Identify which cell holds the provided text, then report its [x, y] central coordinate. 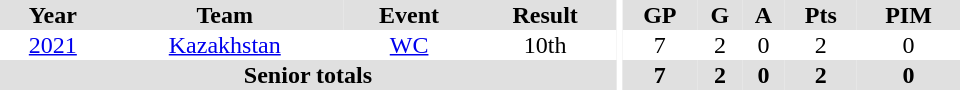
Senior totals [308, 75]
GP [660, 15]
PIM [908, 15]
10th [545, 45]
Result [545, 15]
2021 [53, 45]
Team [225, 15]
Pts [820, 15]
A [763, 15]
WC [410, 45]
Event [410, 15]
Kazakhstan [225, 45]
Year [53, 15]
G [720, 15]
